Identify which cell holds the provided text, then report its (x, y) central coordinate. 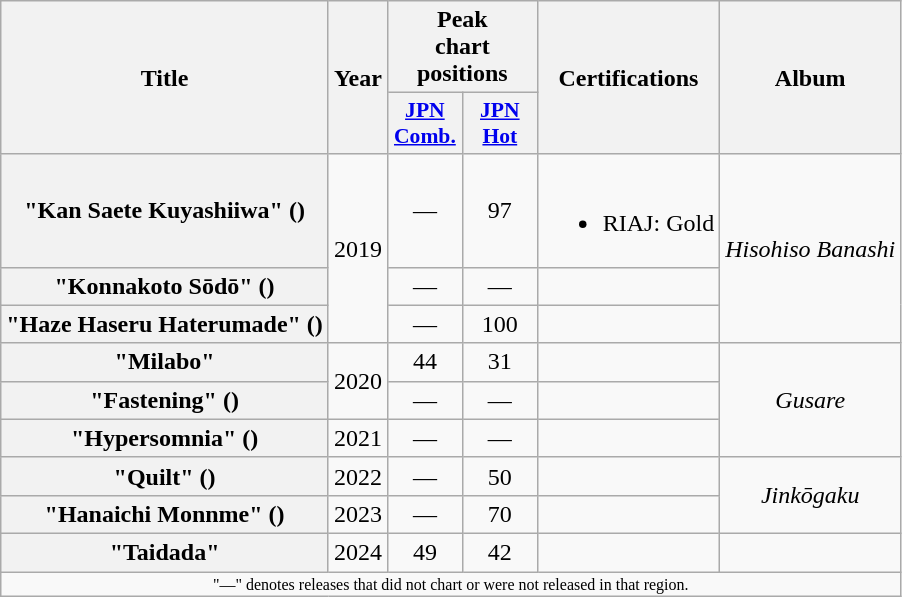
42 (500, 552)
"Hanaichi Monnme" () (165, 514)
"Kan Saete Kuyashiiwa" () (165, 210)
"Konnakoto Sōdō" () (165, 286)
Year (358, 78)
2019 (358, 248)
49 (424, 552)
"Haze Haseru Haterumade" () (165, 324)
2022 (358, 476)
Gusare (810, 400)
Album (810, 78)
31 (500, 362)
"Quilt" () (165, 476)
50 (500, 476)
"Taidada" (165, 552)
70 (500, 514)
"Milabo" (165, 362)
"—" denotes releases that did not chart or were not released in that region. (451, 584)
"Hypersomnia" () (165, 438)
2020 (358, 381)
JPNComb. (424, 124)
100 (500, 324)
2024 (358, 552)
Peakchartpositions (462, 47)
JPNHot (500, 124)
Title (165, 78)
Hisohiso Banashi (810, 248)
44 (424, 362)
2023 (358, 514)
"Fastening" () (165, 400)
97 (500, 210)
Jinkōgaku (810, 495)
Certifications (628, 78)
RIAJ: Gold (628, 210)
2021 (358, 438)
